Provide the (x, y) coordinate of the cell's center where the given text is located.  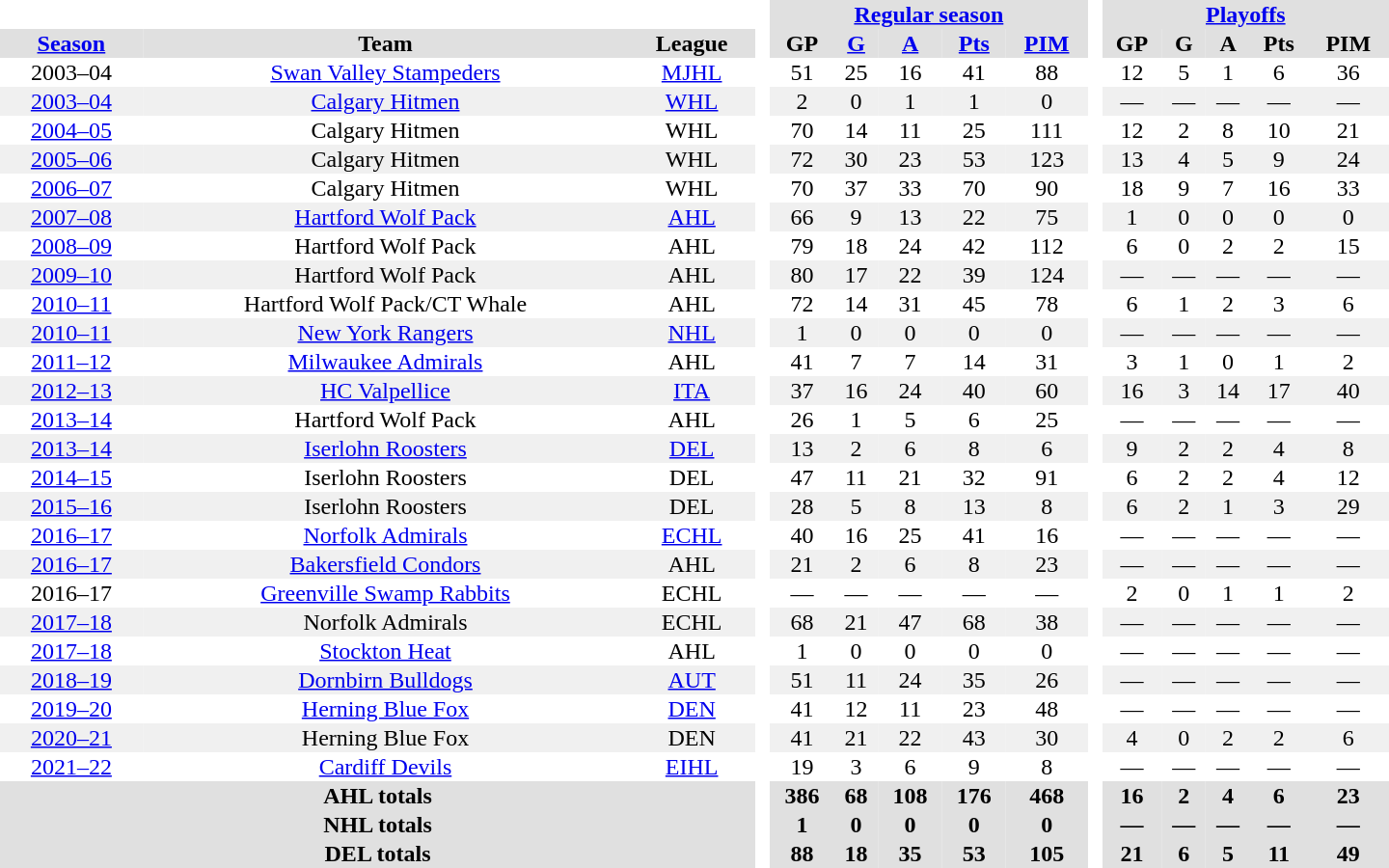
112 (1047, 246)
28 (802, 506)
Greenville Swamp Rabbits (386, 593)
60 (1047, 391)
NHL (692, 333)
AUT (692, 680)
2006–07 (71, 188)
Swan Valley Stampeders (386, 72)
45 (974, 304)
39 (974, 275)
36 (1348, 72)
Cardiff Devils (386, 767)
2018–19 (71, 680)
48 (1047, 709)
Hartford Wolf Pack/CT Whale (386, 304)
49 (1348, 854)
10 (1279, 130)
29 (1348, 506)
91 (1047, 477)
42 (974, 246)
111 (1047, 130)
ITA (692, 391)
105 (1047, 854)
176 (974, 796)
2007–08 (71, 217)
80 (802, 275)
Dornbirn Bulldogs (386, 680)
AHL totals (378, 796)
League (692, 43)
123 (1047, 159)
New York Rangers (386, 333)
Milwaukee Admirals (386, 362)
2019–20 (71, 709)
90 (1047, 188)
2020–21 (71, 738)
124 (1047, 275)
2014–15 (71, 477)
2009–10 (71, 275)
DEL totals (378, 854)
43 (974, 738)
75 (1047, 217)
2011–12 (71, 362)
2004–05 (71, 130)
2015–16 (71, 506)
Stockton Heat (386, 651)
HC Valpellice (386, 391)
EIHL (692, 767)
2005–06 (71, 159)
468 (1047, 796)
Bakersfield Condors (386, 564)
38 (1047, 622)
108 (910, 796)
79 (802, 246)
Regular season (928, 14)
386 (802, 796)
Season (71, 43)
2012–13 (71, 391)
66 (802, 217)
2021–22 (71, 767)
2008–09 (71, 246)
15 (1348, 246)
Playoffs (1246, 14)
MJHL (692, 72)
Team (386, 43)
19 (802, 767)
78 (1047, 304)
32 (974, 477)
NHL totals (378, 825)
